From the cell containing the given text, extract its center point as [x, y] coordinate. 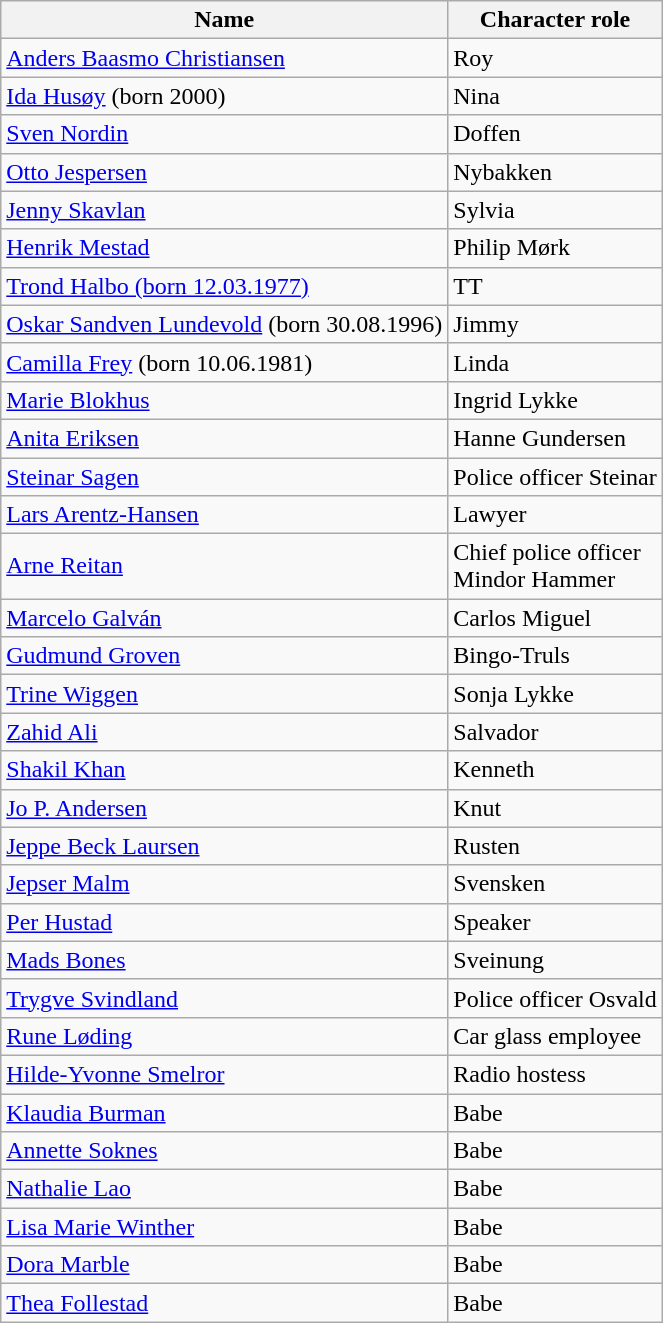
Klaudia Burman [224, 1113]
Gudmund Groven [224, 656]
Kenneth [556, 770]
Hilde-Yvonne Smelror [224, 1074]
Police officer Steinar [556, 477]
Trond Halbo (born 12.03.1977) [224, 286]
Steinar Sagen [224, 477]
Bingo-Truls [556, 656]
Sveinung [556, 960]
Dora Marble [224, 1265]
Roy [556, 58]
TT [556, 286]
Ida Husøy (born 2000) [224, 96]
Jepser Malm [224, 884]
Arne Reitan [224, 566]
Salvador [556, 732]
Rune Løding [224, 1036]
Thea Follestad [224, 1303]
Rusten [556, 846]
Lisa Marie Winther [224, 1227]
Marcelo Galván [224, 618]
Carlos Miguel [556, 618]
Shakil Khan [224, 770]
Annette Soknes [224, 1151]
Lars Arentz-Hansen [224, 515]
Trine Wiggen [224, 694]
Marie Blokhus [224, 400]
Chief police officerMindor Hammer [556, 566]
Jenny Skavlan [224, 210]
Sven Nordin [224, 134]
Speaker [556, 922]
Car glass employee [556, 1036]
Ingrid Lykke [556, 400]
Trygve Svindland [224, 998]
Nina [556, 96]
Jo P. Andersen [224, 808]
Name [224, 20]
Henrik Mestad [224, 248]
Hanne Gundersen [556, 438]
Lawyer [556, 515]
Philip Mørk [556, 248]
Mads Bones [224, 960]
Otto Jespersen [224, 172]
Per Hustad [224, 922]
Camilla Frey (born 10.06.1981) [224, 362]
Svensken [556, 884]
Knut [556, 808]
Jeppe Beck Laursen [224, 846]
Anders Baasmo Christiansen [224, 58]
Nybakken [556, 172]
Nathalie Lao [224, 1189]
Jimmy [556, 324]
Sonja Lykke [556, 694]
Oskar Sandven Lundevold (born 30.08.1996) [224, 324]
Zahid Ali [224, 732]
Linda [556, 362]
Police officer Osvald [556, 998]
Radio hostess [556, 1074]
Sylvia [556, 210]
Character role [556, 20]
Anita Eriksen [224, 438]
Doffen [556, 134]
